Find where the given text appears and provide that cell's center as [X, Y] coordinate. 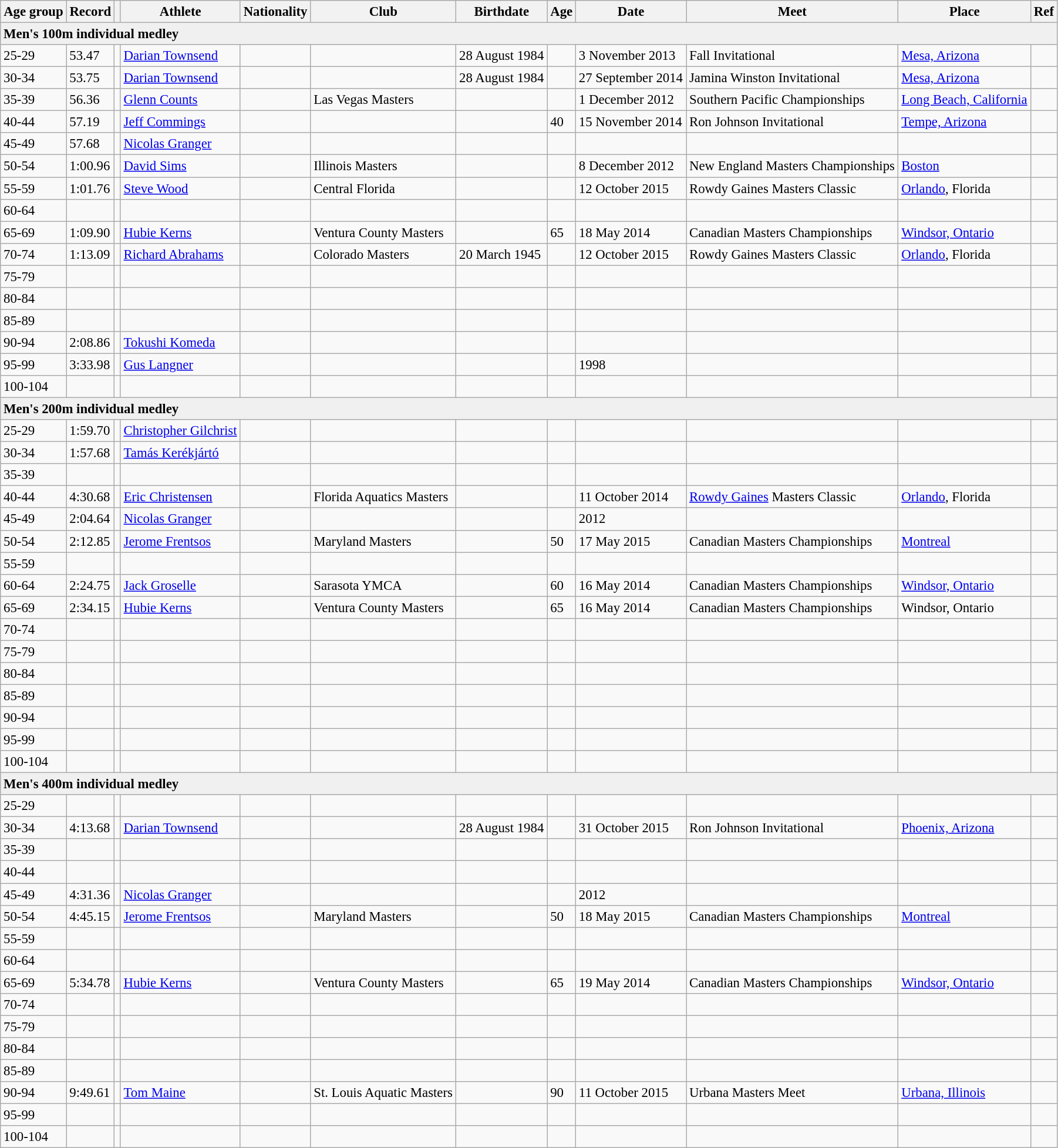
Club [383, 12]
90 [561, 1093]
Tom Maine [180, 1093]
15 November 2014 [631, 122]
Colorado Masters [383, 254]
Tempe, Arizona [964, 122]
2:08.86 [90, 343]
57.68 [90, 144]
Phoenix, Arizona [964, 828]
53.75 [90, 78]
Eric Christensen [180, 497]
Gus Langner [180, 364]
2:12.85 [90, 541]
Nationality [275, 12]
Long Beach, California [964, 100]
Record [90, 12]
1:59.70 [90, 431]
17 May 2015 [631, 541]
3:33.98 [90, 364]
Jack Groselle [180, 585]
Age [561, 12]
Glenn Counts [180, 100]
56.36 [90, 100]
1:09.90 [90, 232]
Florida Aquatics Masters [383, 497]
Place [964, 12]
1:57.68 [90, 453]
Central Florida [383, 188]
David Sims [180, 166]
Christopher Gilchrist [180, 431]
Fall Invitational [793, 56]
Tokushi Komeda [180, 343]
4:13.68 [90, 828]
Jeff Commings [180, 122]
4:31.36 [90, 894]
2:24.75 [90, 585]
1998 [631, 364]
Men's 400m individual medley [529, 784]
Urbana Masters Meet [793, 1093]
4:45.15 [90, 916]
Meet [793, 12]
Men's 100m individual medley [529, 34]
18 May 2015 [631, 916]
Men's 200m individual medley [529, 409]
11 October 2015 [631, 1093]
1:13.09 [90, 254]
New England Masters Championships [793, 166]
57.19 [90, 122]
Age group [33, 12]
1:01.76 [90, 188]
Southern Pacific Championships [793, 100]
Ref [1044, 12]
27 September 2014 [631, 78]
Date [631, 12]
Steve Wood [180, 188]
53.47 [90, 56]
4:30.68 [90, 497]
Sarasota YMCA [383, 585]
2:34.15 [90, 607]
40 [561, 122]
Las Vegas Masters [383, 100]
11 October 2014 [631, 497]
5:34.78 [90, 982]
1 December 2012 [631, 100]
Urbana, Illinois [964, 1093]
9:49.61 [90, 1093]
31 October 2015 [631, 828]
St. Louis Aquatic Masters [383, 1093]
Boston [964, 166]
20 March 1945 [501, 254]
Athlete [180, 12]
18 May 2014 [631, 232]
Birthdate [501, 12]
Jamina Winston Invitational [793, 78]
8 December 2012 [631, 166]
1:00.96 [90, 166]
Illinois Masters [383, 166]
Tamás Kerékjártó [180, 453]
3 November 2013 [631, 56]
60 [561, 585]
2:04.64 [90, 519]
Richard Abrahams [180, 254]
19 May 2014 [631, 982]
